Locate the cell with the specified text and output its (X, Y) center coordinate. 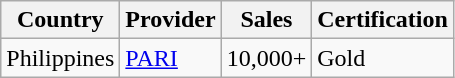
10,000+ (266, 58)
Sales (266, 20)
Provider (170, 20)
Certification (383, 20)
Gold (383, 58)
PARI (170, 58)
Country (60, 20)
Philippines (60, 58)
